For the text-containing cell, return its midpoint in [x, y] coordinate format. 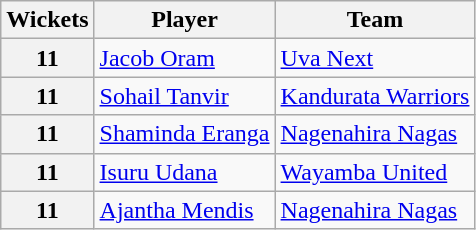
Kandurata Warriors [375, 96]
Jacob Oram [184, 58]
Shaminda Eranga [184, 134]
Uva Next [375, 58]
Team [375, 20]
Ajantha Mendis [184, 210]
Wayamba United [375, 172]
Isuru Udana [184, 172]
Wickets [48, 20]
Player [184, 20]
Sohail Tanvir [184, 96]
